Pinpoint the cell where the given text exists, returning its [x, y] midpoint coordinate. 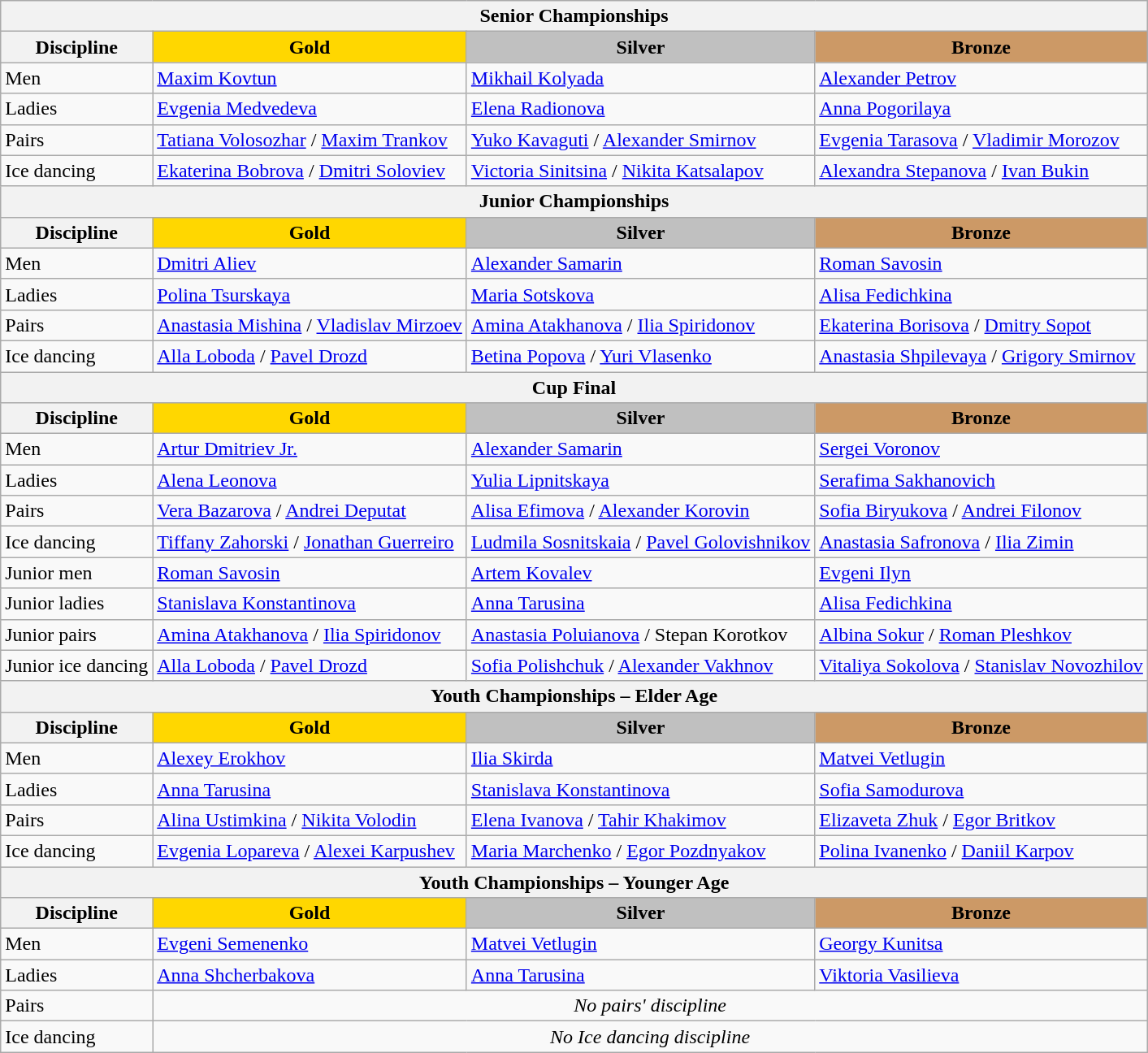
Anastasia Safronova / Ilia Zimin [981, 542]
Junior ice dancing [76, 665]
Alexander Petrov [981, 78]
Serafima Sakhanovich [981, 480]
Senior Championships [574, 16]
Sofia Polishchuk / Alexander Vakhnov [640, 665]
Alina Ustimkina / Nikita Volodin [310, 820]
Georgy Kunitsa [981, 944]
Sofia Samodurova [981, 789]
Ilia Skirda [640, 758]
Mikhail Kolyada [640, 78]
Junior men [76, 573]
Tiffany Zahorski / Jonathan Guerreiro [310, 542]
Evgeni Ilyn [981, 573]
Anna Pogorilaya [981, 109]
Ekaterina Bobrova / Dmitri Soloviev [310, 171]
Artur Dmitriev Jr. [310, 449]
Evgenia Medvedeva [310, 109]
Anna Shcherbakova [310, 975]
Cup Final [574, 388]
Evgeni Semenenko [310, 944]
No pairs' discipline [650, 1006]
Alisa Efimova / Alexander Korovin [640, 511]
Junior Championships [574, 201]
Evgenia Tarasova / Vladimir Morozov [981, 140]
Betina Popova / Yuri Vlasenko [640, 356]
Maria Sotskova [640, 294]
Ekaterina Borisova / Dmitry Sopot [981, 325]
Artem Kovalev [640, 573]
Tatiana Volosozhar / Maxim Trankov [310, 140]
Anastasia Shpilevaya / Grigory Smirnov [981, 356]
Ludmila Sosnitskaia / Pavel Golovishnikov [640, 542]
Polina Ivanenko / Daniil Karpov [981, 851]
Alexey Erokhov [310, 758]
Vitaliya Sokolova / Stanislav Novozhilov [981, 665]
Polina Tsurskaya [310, 294]
Maxim Kovtun [310, 78]
Sofia Biryukova / Andrei Filonov [981, 511]
Youth Championships – Elder Age [574, 696]
Junior ladies [76, 604]
Victoria Sinitsina / Nikita Katsalapov [640, 171]
Elena Ivanova / Tahir Khakimov [640, 820]
Anastasia Poluianova / Stepan Korotkov [640, 635]
Anastasia Mishina / Vladislav Mirzoev [310, 325]
Yulia Lipnitskaya [640, 480]
Alena Leonova [310, 480]
Maria Marchenko / Egor Pozdnyakov [640, 851]
Evgenia Lopareva / Alexei Karpushev [310, 851]
Elizaveta Zhuk / Egor Britkov [981, 820]
Dmitri Aliev [310, 263]
Elena Radionova [640, 109]
Sergei Voronov [981, 449]
Vera Bazarova / Andrei Deputat [310, 511]
Albina Sokur / Roman Pleshkov [981, 635]
Yuko Kavaguti / Alexander Smirnov [640, 140]
Youth Championships – Younger Age [574, 882]
No Ice dancing discipline [650, 1037]
Junior pairs [76, 635]
Alexandra Stepanova / Ivan Bukin [981, 171]
Viktoria Vasilieva [981, 975]
